Provide the [X, Y] coordinate of the cell's center where the given text is located.  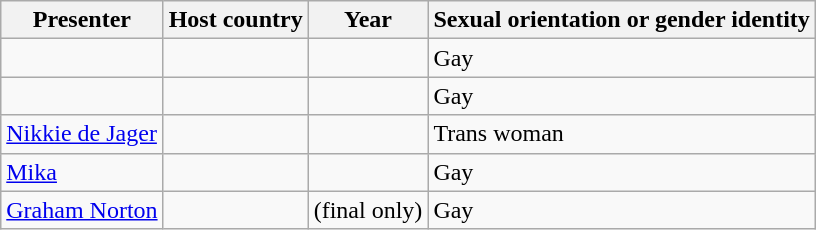
Graham Norton [82, 210]
Host country [236, 20]
Nikkie de Jager [82, 134]
(final only) [368, 210]
Mika [82, 172]
Trans woman [622, 134]
Presenter [82, 20]
Year [368, 20]
Sexual orientation or gender identity [622, 20]
